From the cell containing the given text, extract its center point as (x, y) coordinate. 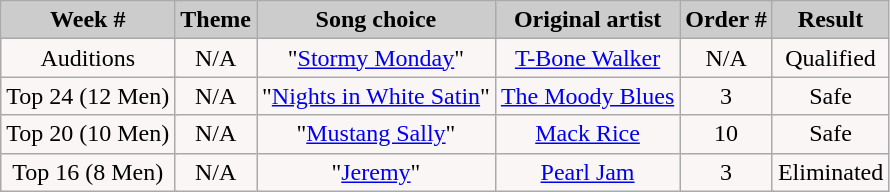
"Jeremy" (376, 172)
Pearl Jam (587, 172)
"Nights in White Satin" (376, 96)
Top 16 (8 Men) (88, 172)
Theme (216, 20)
"Stormy Monday" (376, 58)
Qualified (830, 58)
Week # (88, 20)
Top 20 (10 Men) (88, 134)
Top 24 (12 Men) (88, 96)
T-Bone Walker (587, 58)
"Mustang Sally" (376, 134)
Order # (726, 20)
Result (830, 20)
10 (726, 134)
The Moody Blues (587, 96)
Auditions (88, 58)
Eliminated (830, 172)
Mack Rice (587, 134)
Original artist (587, 20)
Song choice (376, 20)
